Locate the cell with the specified text and output its (x, y) center coordinate. 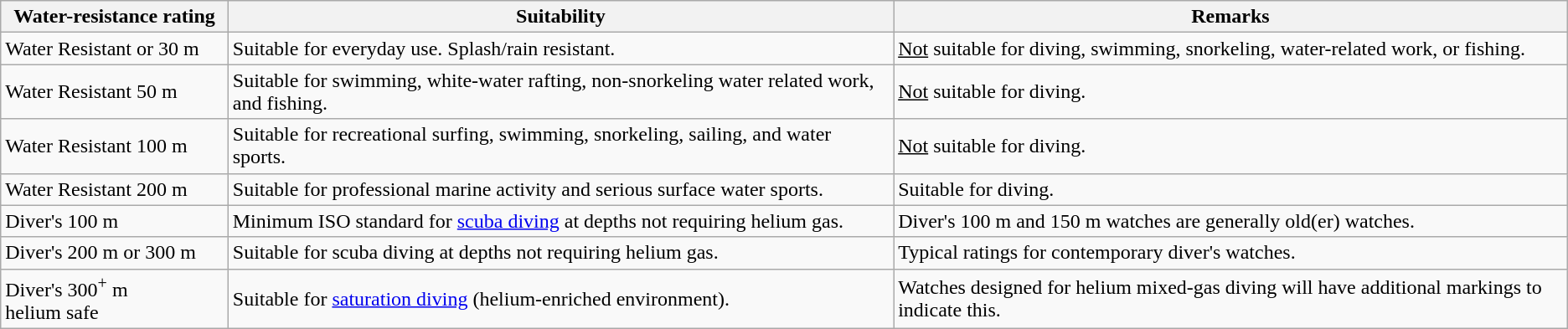
Minimum ISO standard for scuba diving at depths not requiring helium gas. (560, 221)
Remarks (1231, 17)
Water-resistance rating (115, 17)
Water Resistant 100 m (115, 146)
Suitable for swimming, white-water rafting, non-snorkeling water related work, and fishing. (560, 92)
Water Resistant or 30 m (115, 49)
Suitable for everyday use. Splash/rain resistant. (560, 49)
Diver's 100 m (115, 221)
Typical ratings for contemporary diver's watches. (1231, 253)
Watches designed for helium mixed-gas diving will have additional markings to indicate this. (1231, 299)
Suitable for saturation diving (helium-enriched environment). (560, 299)
Diver's 200 m or 300 m (115, 253)
Water Resistant 200 m (115, 189)
Suitable for recreational surfing, swimming, snorkeling, sailing, and water sports. (560, 146)
Suitable for professional marine activity and serious surface water sports. (560, 189)
Suitable for diving. (1231, 189)
Suitable for scuba diving at depths not requiring helium gas. (560, 253)
Diver's 100 m and 150 m watches are generally old(er) watches. (1231, 221)
Water Resistant 50 m (115, 92)
Diver's 300+ m helium safe (115, 299)
Suitability (560, 17)
Not suitable for diving, swimming, snorkeling, water-related work, or fishing. (1231, 49)
